Output the [x, y] coordinate of the center of the cell containing the given text.  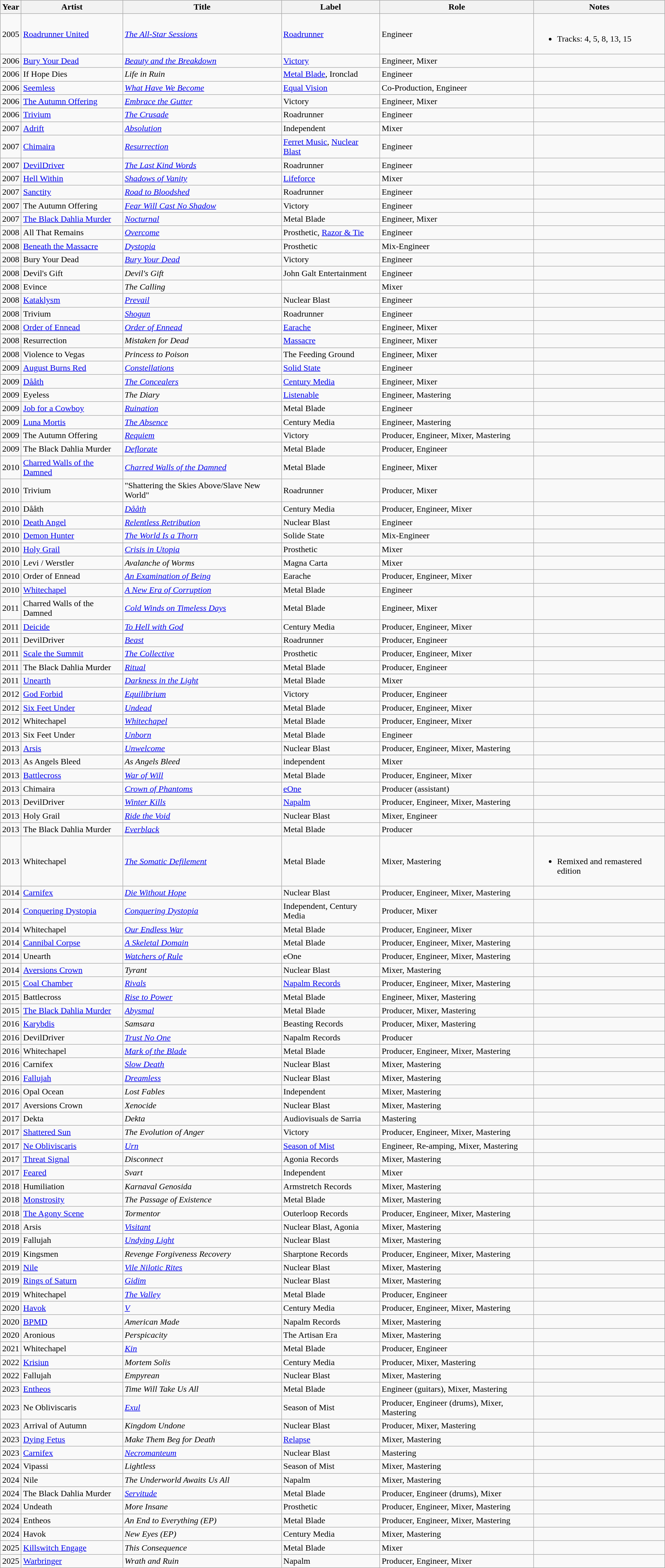
The Last Kind Words [202, 165]
The World Is a Thorn [202, 536]
A New Era of Corruption [202, 590]
Label [330, 7]
To Hell with God [202, 626]
Svart [202, 1173]
Perspicacity [202, 1335]
New Eyes (EP) [202, 1534]
Beasting Records [330, 1024]
The Evolution of Anger [202, 1132]
Karybdis [72, 1024]
Sanctity [72, 192]
Roadrunner United [72, 34]
Audiovisuals de Sarria [330, 1119]
Undead [202, 708]
Producer, Engineer (drums), Mixer, Mastering [457, 1408]
The Crusade [202, 115]
The Feeding Ground [330, 354]
Ruination [202, 408]
Revenge Forgiveness Recovery [202, 1254]
Absolution [202, 128]
The Calling [202, 287]
American Made [202, 1321]
Empyrean [202, 1376]
Avalanche of Worms [202, 563]
Karnaval Genosida [202, 1186]
Engineer, Mixer, Mastering [457, 997]
Life in Ruin [202, 74]
Visitant [202, 1227]
Mortem Solis [202, 1362]
Crisis in Utopia [202, 549]
The Valley [202, 1294]
Evince [72, 287]
Listenable [330, 395]
An End to Everything (EP) [202, 1520]
An Examination of Being [202, 576]
Xenocide [202, 1105]
Arrival of Autumn [72, 1426]
Deicide [72, 626]
The Passage of Existence [202, 1200]
Levi / Werstler [72, 563]
Outerloop Records [330, 1213]
Remixed and remastered edition [599, 861]
Demon Hunter [72, 536]
Role [457, 7]
Killswitch Engage [72, 1547]
The Concealers [202, 381]
Everblack [202, 829]
What Have We Become [202, 88]
War of Will [202, 775]
Road to Bloodshed [202, 192]
Co-Production, Engineer [457, 88]
Tyrant [202, 970]
Shogun [202, 314]
Job for a Cowboy [72, 408]
The Underworld Awaits Us All [202, 1480]
Princess to Poison [202, 354]
The Artisan Era [330, 1335]
Death Angel [72, 522]
Our Endless War [202, 929]
Kingdom Undone [202, 1426]
independent [330, 762]
The Somatic Defilement [202, 861]
Die Without Hope [202, 893]
Nuclear Blast, Agonia [330, 1227]
Producer (assistant) [457, 789]
August Burns Red [72, 368]
Kingsmen [72, 1254]
Watchers of Rule [202, 957]
Engineer (guitars), Mixer, Mastering [457, 1389]
Solid State [330, 368]
Embrace the Gutter [202, 101]
Krisiun [72, 1362]
Disconnect [202, 1159]
Equal Vision [330, 88]
Rise to Power [202, 997]
Exul [202, 1408]
Undying Light [202, 1240]
Ferret Music, Nuclear Blast [330, 146]
BPMD [72, 1321]
The All-Star Sessions [202, 34]
Luna Mortis [72, 422]
Relapse [330, 1439]
Scale the Summit [72, 653]
Hell Within [72, 178]
The Diary [202, 395]
Kin [202, 1348]
Eyeless [72, 395]
All That Remains [72, 233]
Armstretch Records [330, 1186]
Shattered Sun [72, 1132]
Slow Death [202, 1065]
Cannibal Corpse [72, 943]
Monstrosity [72, 1200]
The Agony Scene [72, 1213]
Seemless [72, 88]
Agonia Records [330, 1159]
Opal Ocean [72, 1092]
Necromanteum [202, 1453]
Lightless [202, 1466]
If Hope Dies [72, 74]
John Galt Entertainment [330, 273]
Cold Winds on Timeless Days [202, 608]
Unborn [202, 735]
Relentless Retribution [202, 522]
Time Will Take Us All [202, 1389]
Artist [72, 7]
Darkness in the Light [202, 681]
V [202, 1308]
Deflorate [202, 449]
Independent, Century Media [330, 911]
Producer, Engineer (drums), Mixer [457, 1493]
Ride the Void [202, 816]
Title [202, 7]
Beauty and the Breakdown [202, 61]
Wrath and Ruin [202, 1561]
Violence to Vegas [72, 354]
Tormentor [202, 1213]
Engineer, Re-amping, Mixer, Mastering [457, 1146]
The Absence [202, 422]
Feared [72, 1173]
Abysmal [202, 1011]
Dystopia [202, 246]
Rings of Saturn [72, 1281]
Lost Fables [202, 1092]
Urn [202, 1146]
Gidim [202, 1281]
More Insane [202, 1507]
Overcome [202, 233]
This Consequence [202, 1547]
God Forbid [72, 694]
Solide State [330, 536]
Equilibrium [202, 694]
Metal Blade, Ironclad [330, 74]
Warbringer [72, 1561]
Shadows of Vanity [202, 178]
The Collective [202, 653]
Prosthetic, Razor & Tie [330, 233]
Beneath the Massacre [72, 246]
Ritual [202, 667]
2021 [11, 1348]
Adrift [72, 128]
Winter Kills [202, 802]
Prevail [202, 300]
Sharptone Records [330, 1254]
Make Them Beg for Death [202, 1439]
Magna Carta [330, 563]
Dreamless [202, 1078]
Humiliation [72, 1186]
Requiem [202, 436]
Dying Fetus [72, 1439]
Lifeforce [330, 178]
Mark of the Blade [202, 1051]
Unwelcome [202, 748]
Mistaken for Dead [202, 341]
2005 [11, 34]
Vipassi [72, 1466]
Nocturnal [202, 219]
Massacre [330, 341]
Servitude [202, 1493]
Year [11, 7]
"Shattering the Skies Above/Slave New World" [202, 490]
Beast [202, 640]
Undeath [72, 1507]
Rivals [202, 984]
Kataklysm [72, 300]
Mixer, Engineer [457, 816]
Threat Signal [72, 1159]
Notes [599, 7]
Crown of Phantoms [202, 789]
Trust No One [202, 1038]
Tracks: 4, 5, 8, 13, 15 [599, 34]
Constellations [202, 368]
Fear Will Cast No Shadow [202, 206]
Coal Chamber [72, 984]
Aronious [72, 1335]
A Skeletal Domain [202, 943]
Vile Nilotic Rites [202, 1267]
Samsara [202, 1024]
